For the text-containing cell, return its midpoint in (X, Y) coordinate format. 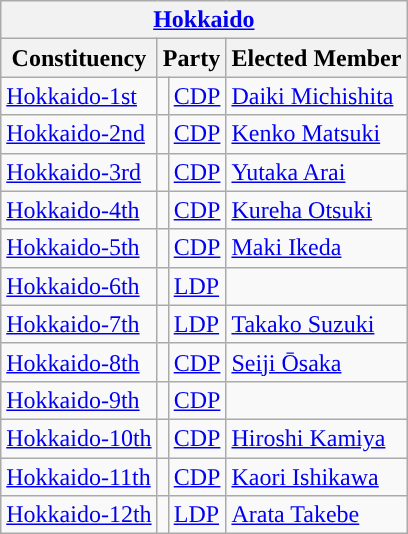
Yutaka Arai (316, 172)
Elected Member (316, 58)
Hokkaido-3rd (79, 172)
Maki Ikeda (316, 248)
Hokkaido-1st (79, 96)
Hokkaido-9th (79, 400)
Hokkaido (204, 20)
Hokkaido-6th (79, 286)
Constituency (79, 58)
Hokkaido-8th (79, 362)
Hiroshi Kamiya (316, 438)
Seiji Ōsaka (316, 362)
Hokkaido-4th (79, 210)
Party (192, 58)
Hokkaido-7th (79, 324)
Hokkaido-2nd (79, 134)
Kureha Otsuki (316, 210)
Takako Suzuki (316, 324)
Hokkaido-11th (79, 477)
Daiki Michishita (316, 96)
Kaori Ishikawa (316, 477)
Hokkaido-12th (79, 515)
Hokkaido-5th (79, 248)
Arata Takebe (316, 515)
Kenko Matsuki (316, 134)
Hokkaido-10th (79, 438)
